Output the (x, y) coordinate of the center of the cell containing the given text.  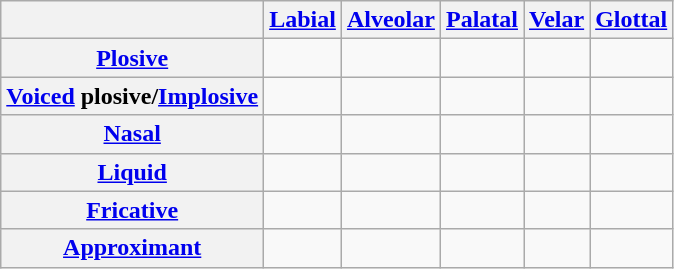
Glottal (632, 20)
Nasal (132, 134)
Liquid (132, 172)
Alveolar (390, 20)
Voiced plosive/Implosive (132, 96)
Plosive (132, 58)
Palatal (482, 20)
Approximant (132, 248)
Fricative (132, 210)
Velar (557, 20)
Labial (303, 20)
